Locate the cell with the specified text and output its [x, y] center coordinate. 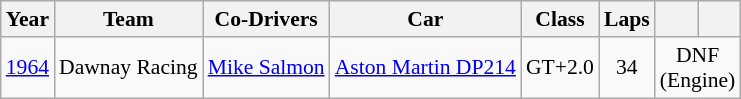
1964 [28, 68]
Aston Martin DP214 [426, 68]
Year [28, 19]
Mike Salmon [266, 68]
Class [560, 19]
GT+2.0 [560, 68]
Team [128, 19]
Co-Drivers [266, 19]
Laps [627, 19]
Dawnay Racing [128, 68]
DNF(Engine) [698, 68]
34 [627, 68]
Car [426, 19]
